Detect which cell encompasses the target text, then output its [x, y] center coordinate. 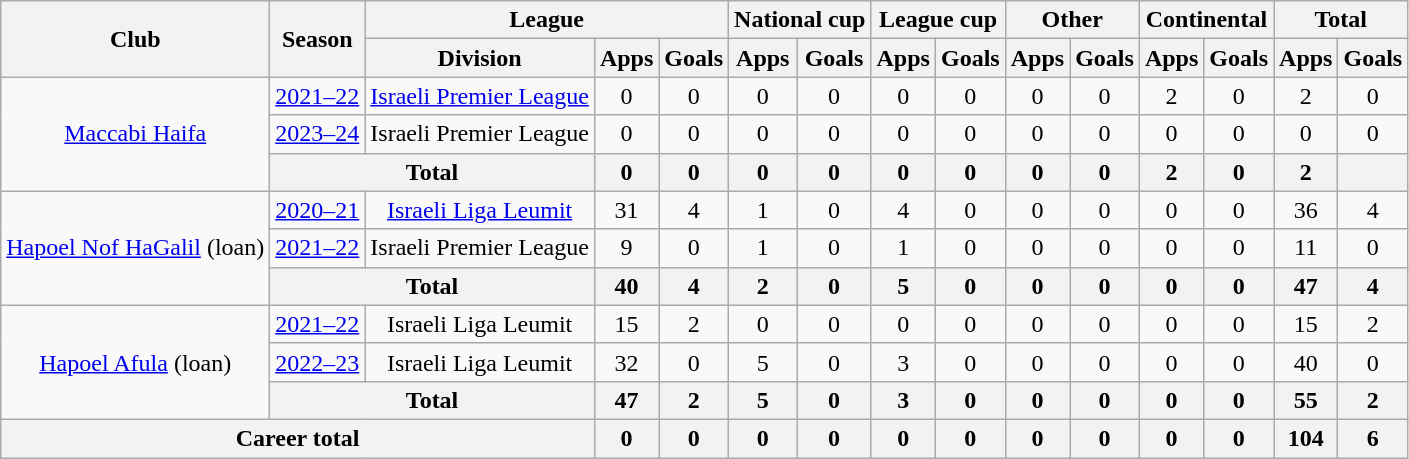
League [547, 20]
55 [1306, 400]
Maccabi Haifa [136, 134]
36 [1306, 210]
Hapoel Afula (loan) [136, 362]
National cup [800, 20]
Hapoel Nof HaGalil (loan) [136, 248]
32 [626, 362]
Division [480, 58]
Season [318, 39]
Other [1072, 20]
Continental [1206, 20]
2023–24 [318, 134]
2022–23 [318, 362]
League cup [938, 20]
Club [136, 39]
11 [1306, 248]
2020–21 [318, 210]
Career total [298, 438]
6 [1373, 438]
9 [626, 248]
104 [1306, 438]
31 [626, 210]
